Determine the (X, Y) coordinate at the center of the cell enclosing the given text.  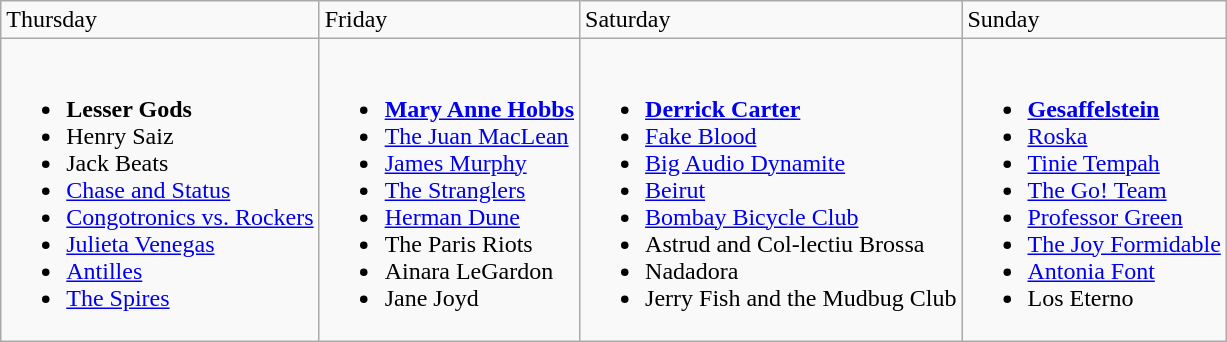
Derrick CarterFake BloodBig Audio DynamiteBeirutBombay Bicycle ClubAstrud and Col-lectiu BrossaNadadoraJerry Fish and the Mudbug Club (771, 190)
Saturday (771, 20)
Lesser GodsHenry SaizJack BeatsChase and StatusCongotronics vs. RockersJulieta VenegasAntillesThe Spires (160, 190)
Mary Anne HobbsThe Juan MacLeanJames MurphyThe StranglersHerman DuneThe Paris RiotsAinara LeGardonJane Joyd (449, 190)
Sunday (1094, 20)
GesaffelsteinRoskaTinie TempahThe Go! TeamProfessor GreenThe Joy FormidableAntonia FontLos Eterno (1094, 190)
Thursday (160, 20)
Friday (449, 20)
